Pinpoint the cell where the given text exists, returning its (X, Y) midpoint coordinate. 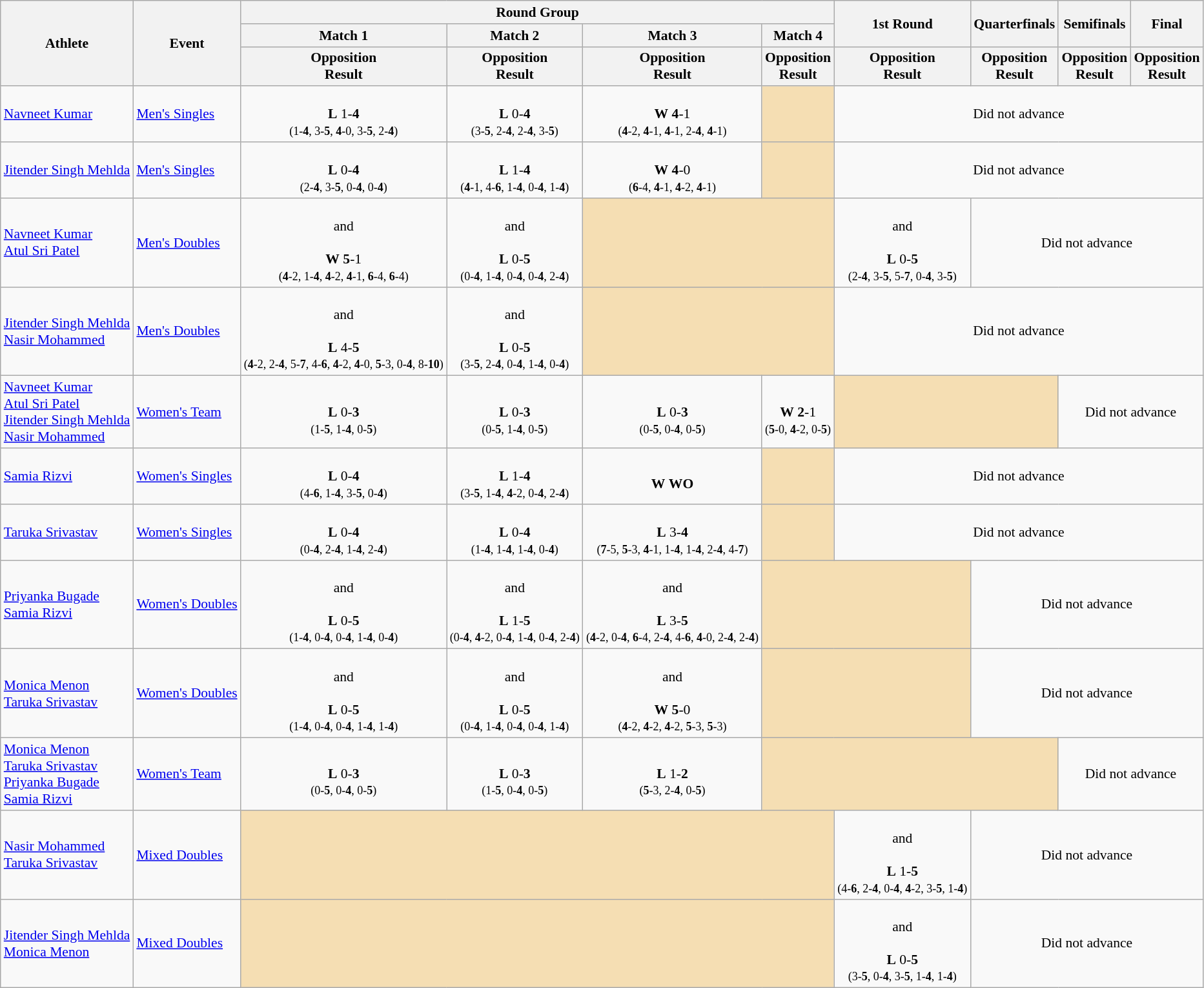
andL 3-5(4-2, 0-4, 6-4, 2-4, 4-6, 4-0, 2-4, 2-4) (673, 604)
Match 2 (515, 36)
andL 1-5(0-4, 4-2, 0-4, 1-4, 0-4, 2-4) (515, 604)
andL 4-5(4-2, 2-4, 5-7, 4-6, 4-2, 4-0, 5-3, 0-4, 8-10) (343, 331)
L 0-4(3-5, 2-4, 2-4, 3-5) (515, 115)
Event (187, 43)
L 0-4(1-4, 1-4, 1-4, 0-4) (515, 532)
L 0-3(0-5, 1-4, 0-5) (515, 412)
andL 0-5(1-4, 0-4, 0-4, 1-4, 1-4) (343, 694)
Monica MenonTaruka SrivastavPriyanka BugadeSamia Rizvi (67, 774)
Final (1167, 23)
Match 1 (343, 36)
andL 0-5(3-5, 0-4, 3-5, 1-4, 1-4) (903, 943)
Navneet KumarAtul Sri PatelJitender Singh MehldaNasir Mohammed (67, 412)
andL 0-5(2-4, 3-5, 5-7, 0-4, 3-5) (903, 243)
andL 1-5(4-6, 2-4, 0-4, 4-2, 3-5, 1-4) (903, 855)
L 1-4(3-5, 1-4, 4-2, 0-4, 2-4) (515, 477)
Navneet KumarAtul Sri Patel (67, 243)
Semifinals (1094, 23)
L 0-4(2-4, 3-5, 0-4, 0-4) (343, 170)
L 0-3(1-5, 1-4, 0-5) (343, 412)
Jitender Singh MehldaMonica Menon (67, 943)
Navneet Kumar (67, 115)
1st Round (903, 23)
W 2-1(5-0, 4-2, 0-5) (798, 412)
L 3-4(7-5, 5-3, 4-1, 1-4, 1-4, 2-4, 4-7) (673, 532)
Jitender Singh Mehlda (67, 170)
Match 4 (798, 36)
Samia Rizvi (67, 477)
Priyanka BugadeSamia Rizvi (67, 604)
andW 5-0(4-2, 4-2, 4-2, 5-3, 5-3) (673, 694)
Taruka Srivastav (67, 532)
Round Group (538, 12)
L 1-2(5-3, 2-4, 0-5) (673, 774)
Nasir MohammedTaruka Srivastav (67, 855)
andL 0-5(3-5, 2-4, 0-4, 1-4, 0-4) (515, 331)
Jitender Singh MehldaNasir Mohammed (67, 331)
Quarterfinals (1014, 23)
L 0-3(1-5, 0-4, 0-5) (515, 774)
W 4-0(6-4, 4-1, 4-2, 4-1) (673, 170)
L 0-4(4-6, 1-4, 3-5, 0-4) (343, 477)
andW 5-1(4-2, 1-4, 4-2, 4-1, 6-4, 6-4) (343, 243)
L 0-4(0-4, 2-4, 1-4, 2-4) (343, 532)
Monica MenonTaruka Srivastav (67, 694)
Athlete (67, 43)
andL 0-5(1-4, 0-4, 0-4, 1-4, 0-4) (343, 604)
L 1-4(4-1, 4-6, 1-4, 0-4, 1-4) (515, 170)
andL 0-5(0-4, 1-4, 0-4, 0-4, 1-4) (515, 694)
L 1-4(1-4, 3-5, 4-0, 3-5, 2-4) (343, 115)
Match 3 (673, 36)
W 4-1(4-2, 4-1, 4-1, 2-4, 4-1) (673, 115)
W WO (673, 477)
andL 0-5(0-4, 1-4, 0-4, 0-4, 2-4) (515, 243)
